For the text-containing cell, return its midpoint in (x, y) coordinate format. 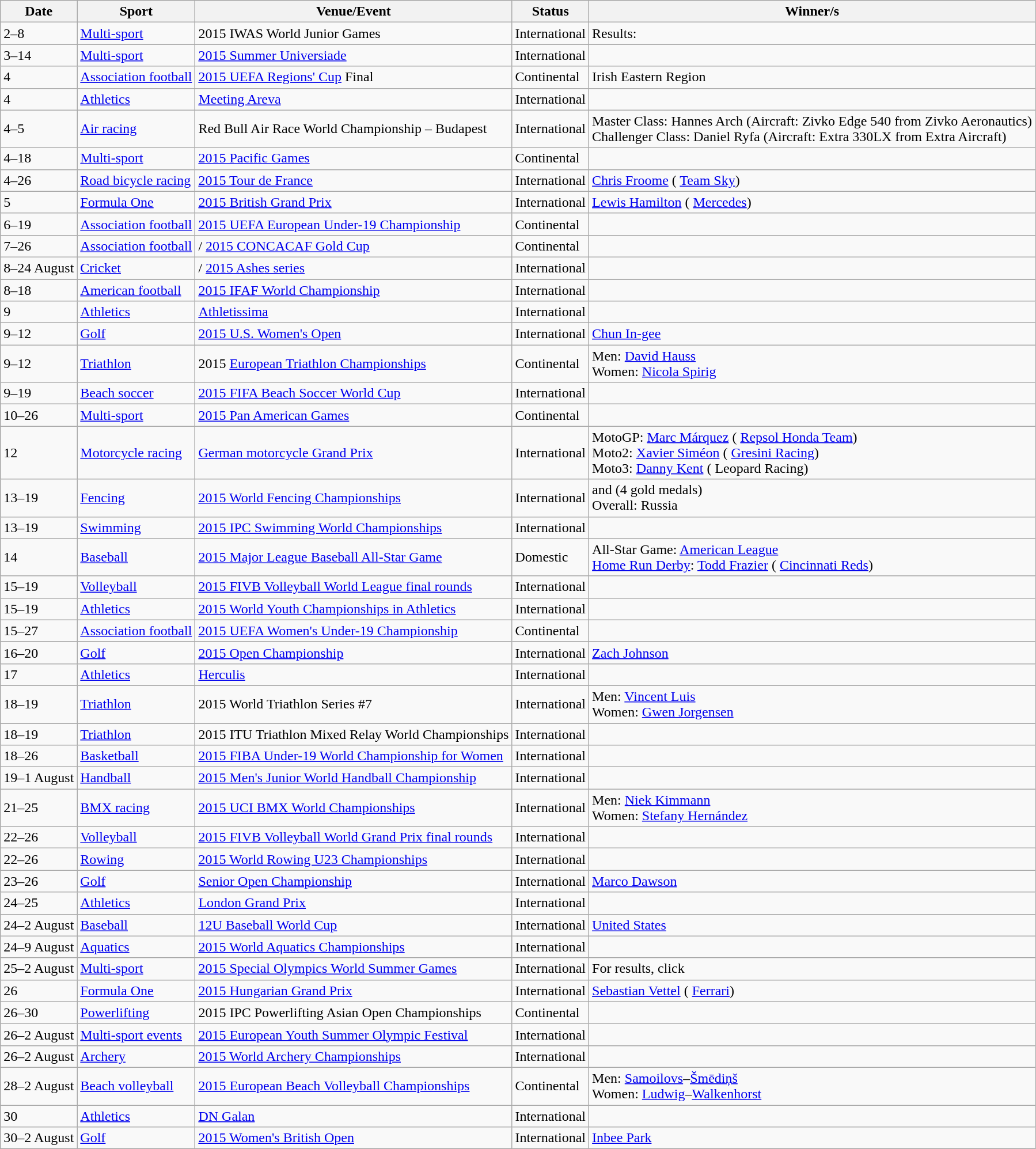
Archery (136, 1056)
Men: Samoilovs–ŠmēdiņšWomen: Ludwig–Walkenhorst (812, 1086)
28–2 August (39, 1086)
2015 Pan American Games (354, 415)
2015 FIBA Under-19 World Championship for Women (354, 756)
Date (39, 12)
2015 IFAF World Championship (354, 290)
2015 IPC Powerlifting Asian Open Championships (354, 1013)
2015 FIVB Volleyball World Grand Prix final rounds (354, 837)
2015 UEFA European Under-19 Championship (354, 224)
17 (39, 674)
25–2 August (39, 969)
Meeting Areva (354, 99)
Men: David HaussWomen: Nicola Spirig (812, 364)
Powerlifting (136, 1013)
Air racing (136, 129)
Multi-sport events (136, 1034)
30 (39, 1116)
BMX racing (136, 807)
Beach soccer (136, 393)
2015 IPC Swimming World Championships (354, 528)
2015 Open Championship (354, 653)
/ 2015 Ashes series (354, 268)
Winner/s (812, 12)
2015 Women's British Open (354, 1138)
/ 2015 CONCACAF Gold Cup (354, 246)
2015 World Fencing Championships (354, 498)
2015 Men's Junior World Handball Championship (354, 778)
2015 U.S. Women's Open (354, 334)
MotoGP: Marc Márquez ( Repsol Honda Team)Moto2: Xavier Siméon ( Gresini Racing)Moto3: Danny Kent ( Leopard Racing) (812, 453)
8–24 August (39, 268)
Beach volleyball (136, 1086)
16–20 (39, 653)
7–26 (39, 246)
2015 UEFA Regions' Cup Final (354, 77)
Chris Froome ( Team Sky) (812, 180)
5 (39, 202)
Zach Johnson (812, 653)
23–26 (39, 881)
18–26 (39, 756)
Swimming (136, 528)
For results, click (812, 969)
Men: Niek KimmannWomen: Stefany Hernández (812, 807)
Marco Dawson (812, 881)
19–1 August (39, 778)
9 (39, 312)
Road bicycle racing (136, 180)
Chun In-gee (812, 334)
2015 Tour de France (354, 180)
Master Class: Hannes Arch (Aircraft: Zivko Edge 540 from Zivko Aeronautics)Challenger Class: Daniel Ryfa (Aircraft: Extra 330LX from Extra Aircraft) (812, 129)
2015 UCI BMX World Championships (354, 807)
DN Galan (354, 1116)
2015 World Archery Championships (354, 1056)
Motorcycle racing (136, 453)
2015 World Youth Championships in Athletics (354, 609)
United States (812, 925)
24–9 August (39, 947)
9–19 (39, 393)
2015 European Triathlon Championships (354, 364)
Fencing (136, 498)
15–27 (39, 631)
4–5 (39, 129)
Red Bull Air Race World Championship – Budapest (354, 129)
2015 British Grand Prix (354, 202)
Results: (812, 33)
2015 UEFA Women's Under-19 Championship (354, 631)
Irish Eastern Region (812, 77)
24–25 (39, 903)
8–18 (39, 290)
2015 Special Olympics World Summer Games (354, 969)
2–8 (39, 33)
12 (39, 453)
Cricket (136, 268)
14 (39, 558)
2015 World Triathlon Series #7 (354, 704)
3–14 (39, 55)
2015 ITU Triathlon Mixed Relay World Championships (354, 734)
All-Star Game: American LeagueHome Run Derby: Todd Frazier ( Cincinnati Reds) (812, 558)
American football (136, 290)
Basketball (136, 756)
12U Baseball World Cup (354, 925)
German motorcycle Grand Prix (354, 453)
2015 European Youth Summer Olympic Festival (354, 1034)
6–19 (39, 224)
4–18 (39, 158)
Herculis (354, 674)
2015 World Rowing U23 Championships (354, 859)
London Grand Prix (354, 903)
Senior Open Championship (354, 881)
2015 FIVB Volleyball World League final rounds (354, 587)
Inbee Park (812, 1138)
4–26 (39, 180)
Venue/Event (354, 12)
26 (39, 991)
Handball (136, 778)
30–2 August (39, 1138)
Sport (136, 12)
26–30 (39, 1013)
10–26 (39, 415)
Status (551, 12)
2015 World Aquatics Championships (354, 947)
2015 IWAS World Junior Games (354, 33)
24–2 August (39, 925)
2015 Pacific Games (354, 158)
2015 Hungarian Grand Prix (354, 991)
Sebastian Vettel ( Ferrari) (812, 991)
Rowing (136, 859)
2015 Major League Baseball All-Star Game (354, 558)
Aquatics (136, 947)
2015 FIFA Beach Soccer World Cup (354, 393)
2015 Summer Universiade (354, 55)
2015 European Beach Volleyball Championships (354, 1086)
and (4 gold medals)Overall: Russia (812, 498)
21–25 (39, 807)
Athletissima (354, 312)
Lewis Hamilton ( Mercedes) (812, 202)
Men: Vincent LuisWomen: Gwen Jorgensen (812, 704)
Domestic (551, 558)
